Provide the (x, y) coordinate of the cell's center where the given text is located.  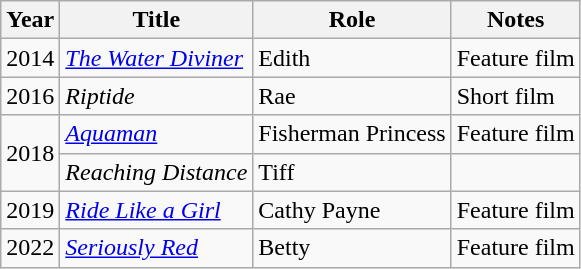
2016 (30, 96)
2018 (30, 153)
Rae (352, 96)
The Water Diviner (156, 58)
2022 (30, 248)
Tiff (352, 172)
Seriously Red (156, 248)
Title (156, 20)
Ride Like a Girl (156, 210)
Edith (352, 58)
Fisherman Princess (352, 134)
2014 (30, 58)
Short film (516, 96)
2019 (30, 210)
Betty (352, 248)
Aquaman (156, 134)
Riptide (156, 96)
Reaching Distance (156, 172)
Cathy Payne (352, 210)
Notes (516, 20)
Role (352, 20)
Year (30, 20)
